Output the (x, y) coordinate of the center of the cell containing the given text.  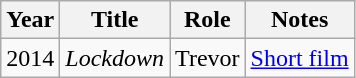
2014 (30, 58)
Trevor (208, 58)
Notes (300, 20)
Role (208, 20)
Title (115, 20)
Short film (300, 58)
Year (30, 20)
Lockdown (115, 58)
